Pinpoint the cell where the given text exists, returning its [x, y] midpoint coordinate. 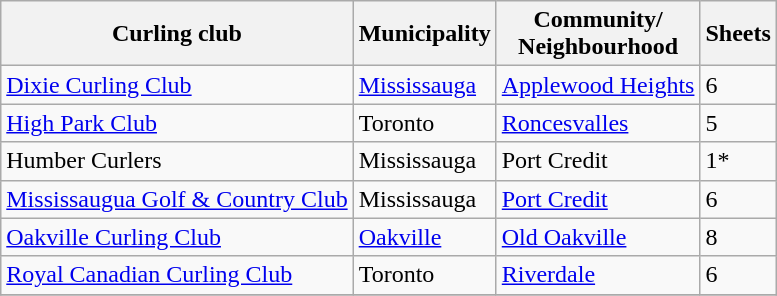
Roncesvalles [598, 123]
Oakville [424, 237]
Humber Curlers [177, 161]
Old Oakville [598, 237]
Riverdale [598, 275]
Municipality [424, 34]
Dixie Curling Club [177, 85]
1* [738, 161]
Curling club [177, 34]
5 [738, 123]
8 [738, 237]
Royal Canadian Curling Club [177, 275]
Applewood Heights [598, 85]
Sheets [738, 34]
Community/Neighbourhood [598, 34]
High Park Club [177, 123]
Oakville Curling Club [177, 237]
Mississaugua Golf & Country Club [177, 199]
